Locate the cell with the specified text and output its [X, Y] center coordinate. 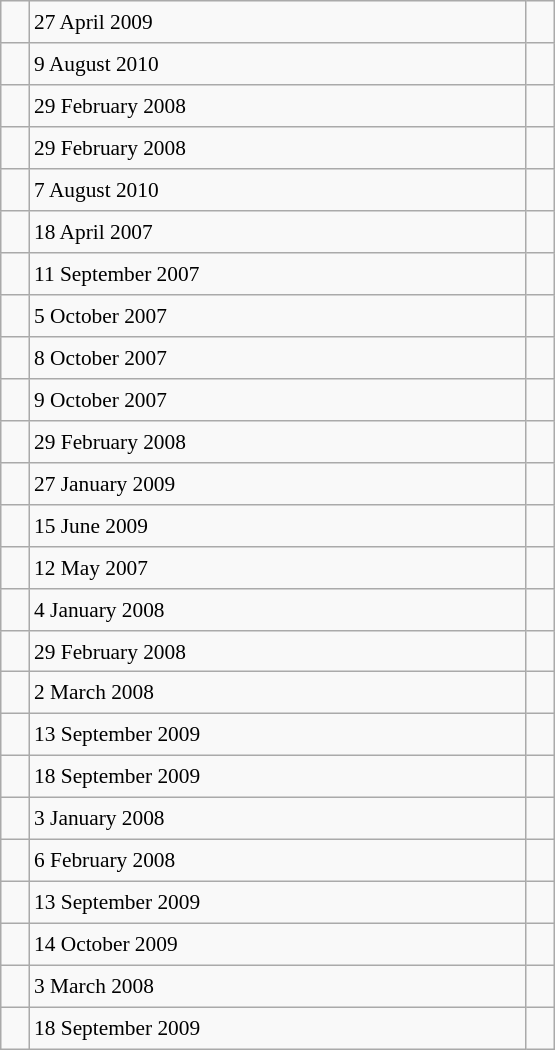
15 June 2009 [278, 525]
18 April 2007 [278, 232]
27 January 2009 [278, 483]
9 August 2010 [278, 64]
12 May 2007 [278, 567]
8 October 2007 [278, 358]
14 October 2009 [278, 945]
3 January 2008 [278, 819]
7 August 2010 [278, 190]
6 February 2008 [278, 861]
2 March 2008 [278, 693]
9 October 2007 [278, 399]
11 September 2007 [278, 274]
27 April 2009 [278, 22]
4 January 2008 [278, 609]
5 October 2007 [278, 316]
3 March 2008 [278, 986]
